Find where the given text appears and provide that cell's center as (x, y) coordinate. 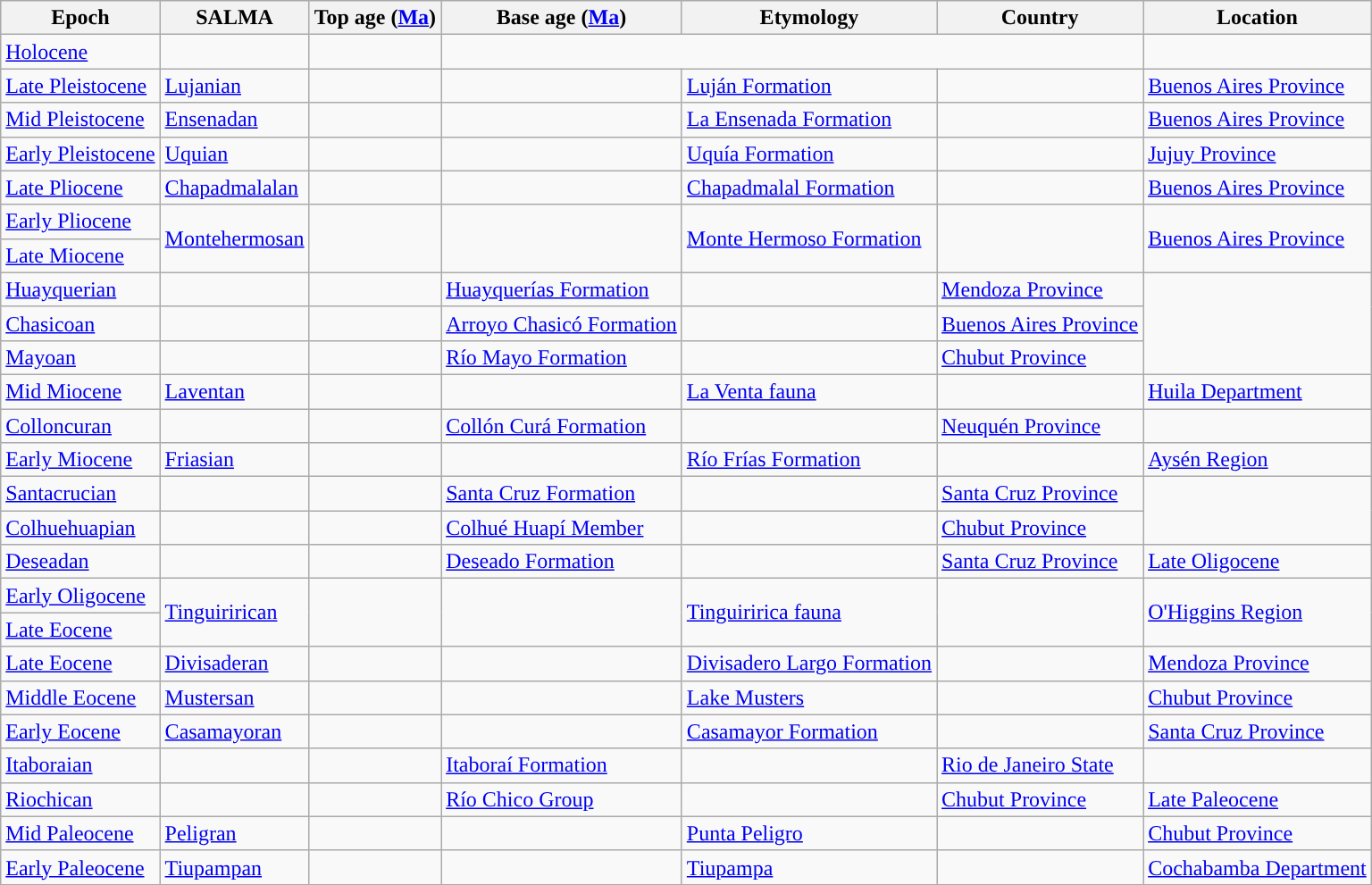
Uquía Formation (809, 154)
Santacrucian (80, 494)
Mid Pleistocene (80, 120)
Deseado Formation (562, 562)
Base age (Ma) (562, 18)
Tiupampan (234, 867)
Peligran (234, 833)
Itaboraí Formation (562, 765)
Mid Paleocene (80, 833)
Monte Hermoso Formation (809, 238)
Huayquerian (80, 289)
Uquian (234, 154)
Casamayor Formation (809, 731)
SALMA (234, 18)
Friasian (234, 460)
Late Paleocene (1258, 799)
Santa Cruz Formation (562, 494)
Deseadan (80, 562)
Riochican (80, 799)
Early Pleistocene (80, 154)
Divisadero Largo Formation (809, 664)
Huila Department (1258, 391)
Casamayoran (234, 731)
Colhuehuapian (80, 528)
Early Pliocene (80, 221)
Lake Musters (809, 697)
La Venta fauna (809, 391)
Río Mayo Formation (562, 357)
Etymology (809, 18)
Colhué Huapí Member (562, 528)
O'Higgins Region (1258, 613)
Lujanian (234, 86)
Montehermosan (234, 238)
Early Miocene (80, 460)
Early Oligocene (80, 596)
Mayoan (80, 357)
La Ensenada Formation (809, 120)
Country (1040, 18)
Tiupampa (809, 867)
Río Chico Group (562, 799)
Chapadmalal Formation (809, 188)
Late Pleistocene (80, 86)
Location (1258, 18)
Divisaderan (234, 664)
Laventan (234, 391)
Middle Eocene (80, 697)
Rio de Janeiro State (1040, 765)
Ensenadan (234, 120)
Epoch (80, 18)
Top age (Ma) (375, 18)
Tinguiririca fauna (809, 613)
Colloncuran (80, 426)
Mid Miocene (80, 391)
Cochabamba Department (1258, 867)
Mustersan (234, 697)
Chasicoan (80, 323)
Late Pliocene (80, 188)
Chapadmalalan (234, 188)
Collón Curá Formation (562, 426)
Late Miocene (80, 255)
Arroyo Chasicó Formation (562, 323)
Aysén Region (1258, 460)
Tinguirirican (234, 613)
Neuquén Province (1040, 426)
Jujuy Province (1258, 154)
Huayquerías Formation (562, 289)
Early Paleocene (80, 867)
Punta Peligro (809, 833)
Itaboraian (80, 765)
Luján Formation (809, 86)
Río Frías Formation (809, 460)
Early Eocene (80, 731)
Holocene (80, 52)
Late Oligocene (1258, 562)
